For the text-containing cell, return its midpoint in [x, y] coordinate format. 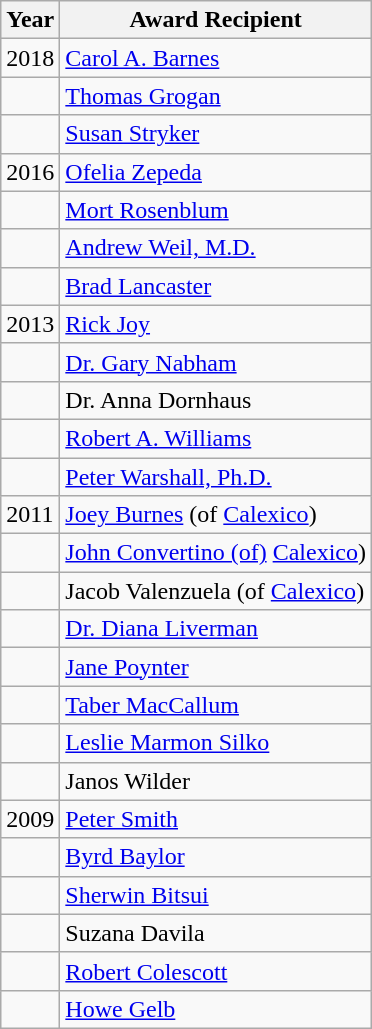
Byrd Baylor [216, 857]
Year [30, 20]
John Convertino (of) Calexico) [216, 553]
Leslie Marmon Silko [216, 743]
Jacob Valenzuela (of Calexico) [216, 591]
Jane Poynter [216, 667]
2009 [30, 819]
Howe Gelb [216, 1009]
Dr. Diana Liverman [216, 629]
Robert A. Williams [216, 438]
Joey Burnes (of Calexico) [216, 515]
2011 [30, 515]
Robert Colescott [216, 971]
Sherwin Bitsui [216, 895]
Dr. Anna Dornhaus [216, 400]
Taber MacCallum [216, 705]
Peter Smith [216, 819]
Carol A. Barnes [216, 58]
Rick Joy [216, 324]
Andrew Weil, M.D. [216, 248]
Award Recipient [216, 20]
Janos Wilder [216, 781]
2016 [30, 172]
2018 [30, 58]
Peter Warshall, Ph.D. [216, 477]
Thomas Grogan [216, 96]
2013 [30, 324]
Dr. Gary Nabham [216, 362]
Mort Rosenblum [216, 210]
Brad Lancaster [216, 286]
Suzana Davila [216, 933]
Susan Stryker [216, 134]
Ofelia Zepeda [216, 172]
